Locate the cell with the specified text and output its (X, Y) center coordinate. 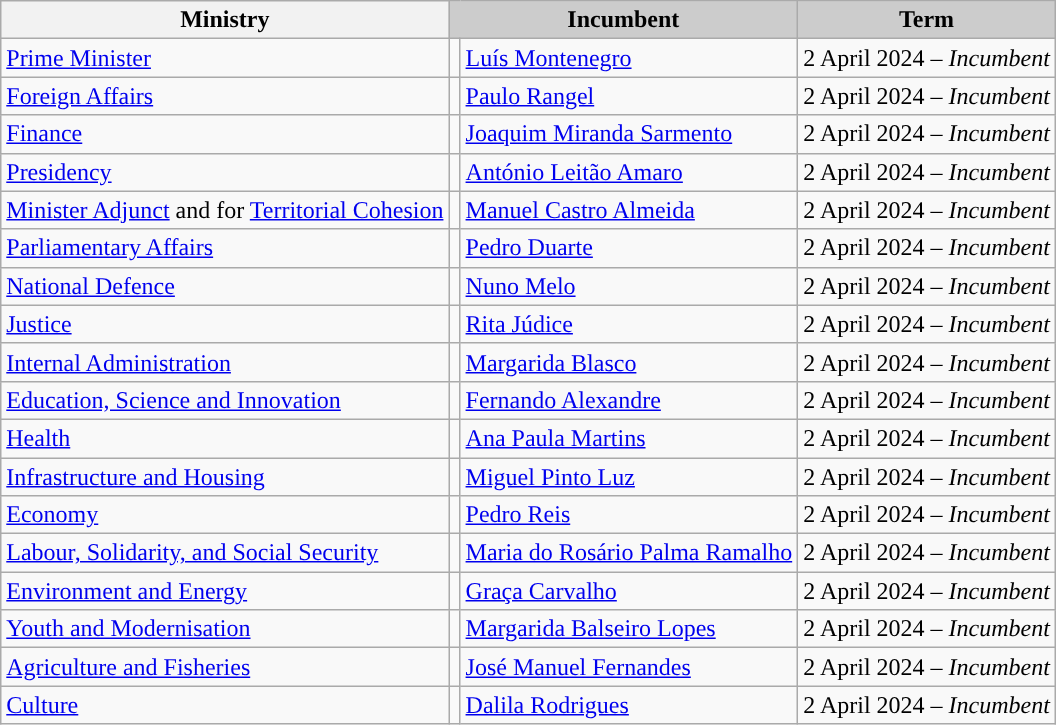
Margarida Blasco (629, 362)
Rita Júdice (629, 324)
Justice (225, 324)
Agriculture and Fisheries (225, 667)
National Defence (225, 286)
Term (927, 20)
Presidency (225, 172)
José Manuel Fernandes (629, 667)
Fernando Alexandre (629, 400)
Ana Paula Martins (629, 438)
Labour, Solidarity, and Social Security (225, 553)
Incumbent (624, 20)
Youth and Modernisation (225, 629)
Dalila Rodrigues (629, 705)
Joaquim Miranda Sarmento (629, 134)
Pedro Reis (629, 515)
Infrastructure and Housing (225, 477)
Internal Administration (225, 362)
Luís Montenegro (629, 58)
Maria do Rosário Palma Ramalho (629, 553)
Health (225, 438)
Prime Minister (225, 58)
Nuno Melo (629, 286)
Culture (225, 705)
Graça Carvalho (629, 591)
Parliamentary Affairs (225, 248)
Economy (225, 515)
Manuel Castro Almeida (629, 210)
Margarida Balseiro Lopes (629, 629)
Environment and Energy (225, 591)
Pedro Duarte (629, 248)
Miguel Pinto Luz (629, 477)
Foreign Affairs (225, 96)
Finance (225, 134)
Paulo Rangel (629, 96)
António Leitão Amaro (629, 172)
Education, Science and Innovation (225, 400)
Ministry (225, 20)
Minister Adjunct and for Territorial Cohesion (225, 210)
